Return the (X, Y) coordinate for the center point of the cell that contains the specified text.  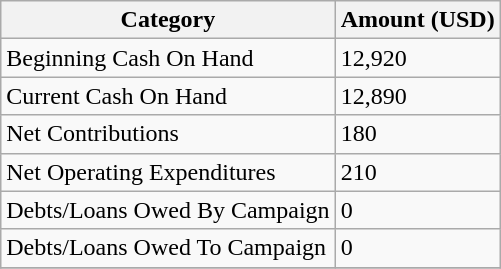
Category (168, 20)
12,890 (418, 96)
Amount (USD) (418, 20)
Beginning Cash On Hand (168, 58)
Debts/Loans Owed By Campaign (168, 210)
Current Cash On Hand (168, 96)
180 (418, 134)
210 (418, 172)
Net Contributions (168, 134)
Net Operating Expenditures (168, 172)
Debts/Loans Owed To Campaign (168, 248)
12,920 (418, 58)
